Search for the cell housing the specified text and yield its [X, Y] center coordinate. 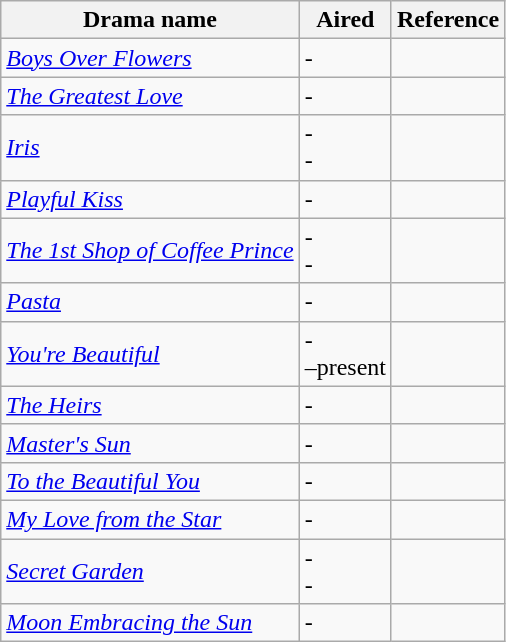
- –present [345, 354]
My Love from the Star [150, 519]
To the Beautiful You [150, 481]
Iris [150, 148]
Reference [448, 20]
The Greatest Love [150, 96]
Secret Garden [150, 570]
Moon Embracing the Sun [150, 623]
Boys Over Flowers [150, 58]
Drama name [150, 20]
The 1st Shop of Coffee Prince [150, 250]
Playful Kiss [150, 199]
Pasta [150, 302]
Aired [345, 20]
You're Beautiful [150, 354]
Master's Sun [150, 443]
The Heirs [150, 405]
